Return the (x, y) coordinate for the center point of the cell that contains the specified text.  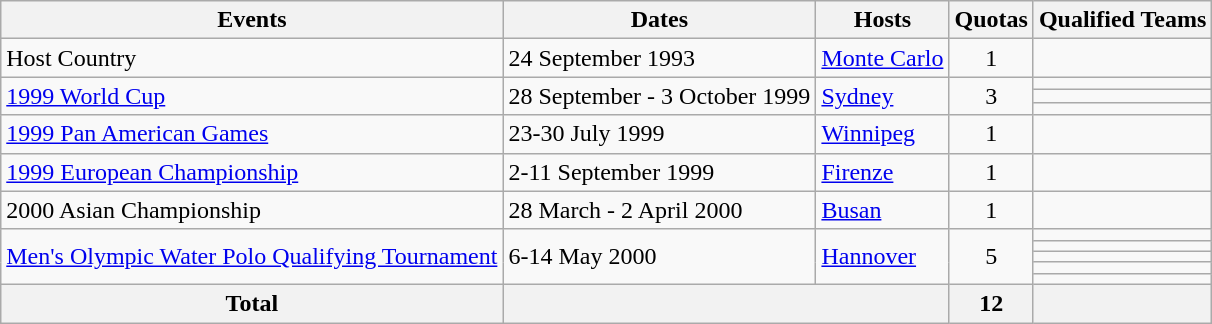
Men's Olympic Water Polo Qualifying Tournament (252, 256)
5 (991, 256)
Quotas (991, 20)
Qualified Teams (1122, 20)
Total (252, 303)
Firenze (882, 172)
Hosts (882, 20)
12 (991, 303)
Busan (882, 210)
2000 Asian Championship (252, 210)
3 (991, 96)
1999 Pan American Games (252, 134)
24 September 1993 (660, 58)
Hannover (882, 256)
Events (252, 20)
1999 World Cup (252, 96)
23-30 July 1999 (660, 134)
Monte Carlo (882, 58)
28 March - 2 April 2000 (660, 210)
2-11 September 1999 (660, 172)
Winnipeg (882, 134)
6-14 May 2000 (660, 256)
28 September - 3 October 1999 (660, 96)
Dates (660, 20)
1999 European Championship (252, 172)
Sydney (882, 96)
Host Country (252, 58)
